Return the (X, Y) coordinate for the center point of the cell that contains the specified text.  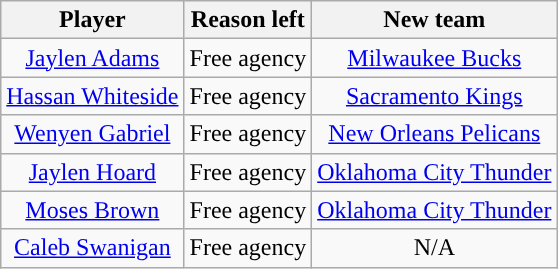
Jaylen Adams (92, 58)
New team (434, 20)
Player (92, 20)
Reason left (248, 20)
Jaylen Hoard (92, 172)
Sacramento Kings (434, 96)
Hassan Whiteside (92, 96)
Caleb Swanigan (92, 248)
Moses Brown (92, 210)
Wenyen Gabriel (92, 134)
Milwaukee Bucks (434, 58)
New Orleans Pelicans (434, 134)
N/A (434, 248)
